Scan for the cell matching the given text and deliver its (x, y) coordinate at center. 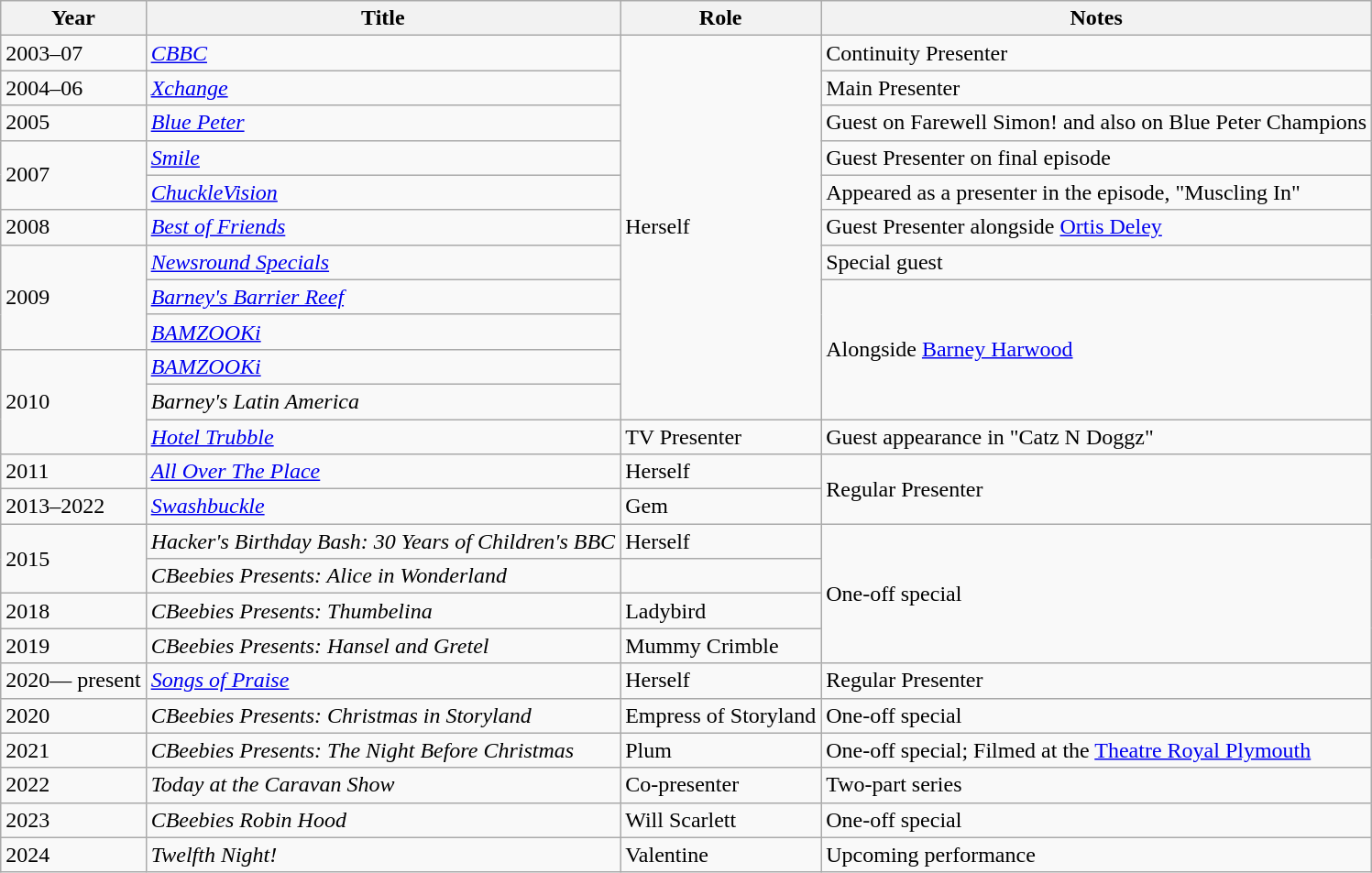
Special guest (1096, 262)
2005 (73, 123)
Hacker's Birthday Bash: 30 Years of Children's BBC (383, 541)
Xchange (383, 88)
Today at the Caravan Show (383, 785)
Hotel Trubble (383, 437)
CBeebies Presents: The Night Before Christmas (383, 750)
Plum (720, 750)
2003–07 (73, 53)
2020 (73, 715)
2019 (73, 646)
CBeebies Presents: Hansel and Gretel (383, 646)
CBeebies Presents: Thumbelina (383, 611)
Notes (1096, 18)
Guest Presenter on final episode (1096, 158)
2004–06 (73, 88)
2010 (73, 401)
Alongside Barney Harwood (1096, 349)
2023 (73, 820)
Will Scarlett (720, 820)
2011 (73, 472)
Blue Peter (383, 123)
Two-part series (1096, 785)
Barney's Barrier Reef (383, 297)
One-off special; Filmed at the Theatre Royal Plymouth (1096, 750)
2018 (73, 611)
Best of Friends (383, 227)
Continuity Presenter (1096, 53)
Title (383, 18)
Songs of Praise (383, 681)
Co-presenter (720, 785)
ChuckleVision (383, 192)
Guest on Farewell Simon! and also on Blue Peter Champions (1096, 123)
Main Presenter (1096, 88)
Twelfth Night! (383, 855)
CBBC (383, 53)
Year (73, 18)
2020— present (73, 681)
2015 (73, 559)
CBeebies Presents: Christmas in Storyland (383, 715)
Gem (720, 507)
Swashbuckle (383, 507)
Ladybird (720, 611)
2008 (73, 227)
2022 (73, 785)
Guest Presenter alongside Ortis Deley (1096, 227)
2007 (73, 175)
2021 (73, 750)
Appeared as a presenter in the episode, "Muscling In" (1096, 192)
All Over The Place (383, 472)
CBeebies Robin Hood (383, 820)
2024 (73, 855)
Newsround Specials (383, 262)
TV Presenter (720, 437)
Smile (383, 158)
Upcoming performance (1096, 855)
2009 (73, 297)
CBeebies Presents: Alice in Wonderland (383, 576)
Mummy Crimble (720, 646)
Valentine (720, 855)
Barney's Latin America (383, 401)
Role (720, 18)
2013–2022 (73, 507)
Empress of Storyland (720, 715)
Guest appearance in "Catz N Doggz" (1096, 437)
